Search for the cell housing the specified text and yield its (x, y) center coordinate. 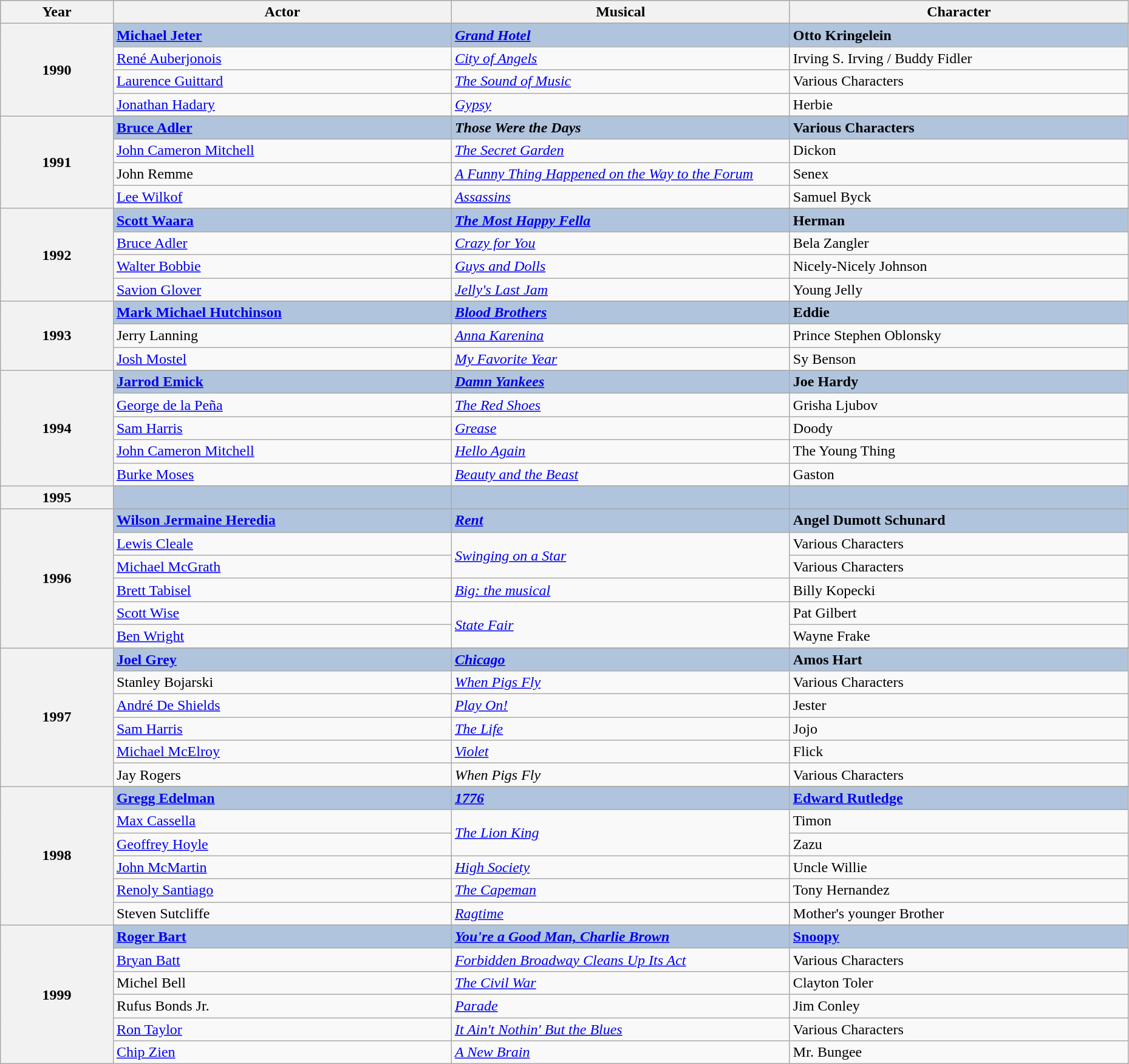
1995 (57, 497)
Those Were the Days (621, 128)
Damn Yankees (621, 382)
1993 (57, 336)
Wilson Jermaine Heredia (282, 520)
The Capeman (621, 890)
Renoly Santiago (282, 890)
Geoffrey Hoyle (282, 844)
Steven Sutcliffe (282, 913)
Hello Again (621, 451)
Jojo (958, 729)
1992 (57, 254)
Mark Michael Hutchinson (282, 313)
Zazu (958, 844)
1991 (57, 162)
Michael McGrath (282, 567)
Blood Brothers (621, 313)
Herbie (958, 104)
Flick (958, 752)
Parade (621, 1006)
A New Brain (621, 1052)
Edward Rutledge (958, 798)
1996 (57, 578)
Samuel Byck (958, 197)
The Secret Garden (621, 151)
The Sound of Music (621, 81)
Grease (621, 428)
André De Shields (282, 706)
Ragtime (621, 913)
Sy Benson (958, 359)
Rufus Bonds Jr. (282, 1006)
Angel Dumott Schunard (958, 520)
State Fair (621, 624)
Beauty and the Beast (621, 474)
Jester (958, 706)
Josh Mostel (282, 359)
Play On! (621, 706)
Lewis Cleale (282, 544)
Bryan Batt (282, 960)
Pat Gilbert (958, 613)
Jelly's Last Jam (621, 290)
Brett Tabisel (282, 590)
A Funny Thing Happened on the Way to the Forum (621, 174)
The Red Shoes (621, 405)
Jarrod Emick (282, 382)
Snoopy (958, 936)
The Civil War (621, 983)
Savion Glover (282, 290)
Anna Karenina (621, 336)
Scott Waara (282, 220)
Jay Rogers (282, 775)
John McMartin (282, 867)
The Most Happy Fella (621, 220)
Big: the musical (621, 590)
Doody (958, 428)
Jim Conley (958, 1006)
Laurence Guittard (282, 81)
1998 (57, 856)
Stanley Bojarski (282, 683)
Michael McElroy (282, 752)
Ben Wright (282, 636)
Violet (621, 752)
John Remme (282, 174)
Gaston (958, 474)
Guys and Dolls (621, 266)
Assassins (621, 197)
Billy Kopecki (958, 590)
Prince Stephen Oblonsky (958, 336)
Ron Taylor (282, 1029)
1997 (57, 717)
Grand Hotel (621, 35)
Wayne Frake (958, 636)
Max Cassella (282, 821)
My Favorite Year (621, 359)
The Lion King (621, 833)
René Auberjonois (282, 58)
Gregg Edelman (282, 798)
1999 (57, 994)
Rent (621, 520)
Dickon (958, 151)
Grisha Ljubov (958, 405)
Bela Zangler (958, 243)
1990 (57, 70)
Irving S. Irving / Buddy Fidler (958, 58)
Character (958, 12)
Actor (282, 12)
Chip Zien (282, 1052)
Clayton Toler (958, 983)
Mr. Bungee (958, 1052)
Nicely-Nicely Johnson (958, 266)
Burke Moses (282, 474)
You're a Good Man, Charlie Brown (621, 936)
1994 (57, 428)
Michael Jeter (282, 35)
Scott Wise (282, 613)
City of Angels (621, 58)
Amos Hart (958, 659)
1776 (621, 798)
Timon (958, 821)
Tony Hernandez (958, 890)
The Life (621, 729)
Michel Bell (282, 983)
Forbidden Broadway Cleans Up Its Act (621, 960)
Young Jelly (958, 290)
George de la Peña (282, 405)
Walter Bobbie (282, 266)
Senex (958, 174)
Uncle Willie (958, 867)
Otto Kringelein (958, 35)
Jonathan Hadary (282, 104)
The Young Thing (958, 451)
Mother's younger Brother (958, 913)
Roger Bart (282, 936)
Gypsy (621, 104)
It Ain't Nothin' But the Blues (621, 1029)
Chicago (621, 659)
Year (57, 12)
Crazy for You (621, 243)
Eddie (958, 313)
Swinging on a Star (621, 555)
Jerry Lanning (282, 336)
Musical (621, 12)
Joel Grey (282, 659)
Lee Wilkof (282, 197)
High Society (621, 867)
Herman (958, 220)
Joe Hardy (958, 382)
